Capture the cell that displays the provided text and extract its [X, Y] central coordinate. 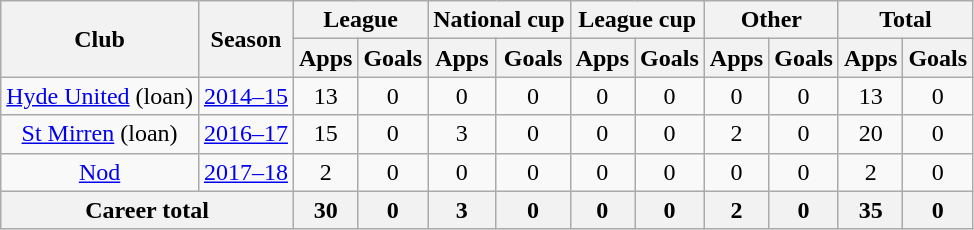
National cup [499, 20]
Season [246, 39]
35 [870, 210]
2014–15 [246, 96]
Nod [100, 172]
St Mirren (loan) [100, 134]
15 [325, 134]
2017–18 [246, 172]
20 [870, 134]
League [360, 20]
2016–17 [246, 134]
30 [325, 210]
League cup [637, 20]
Career total [148, 210]
Total [905, 20]
Other [771, 20]
Club [100, 39]
Hyde United (loan) [100, 96]
